Return (X, Y) of the center of cell containing provided text 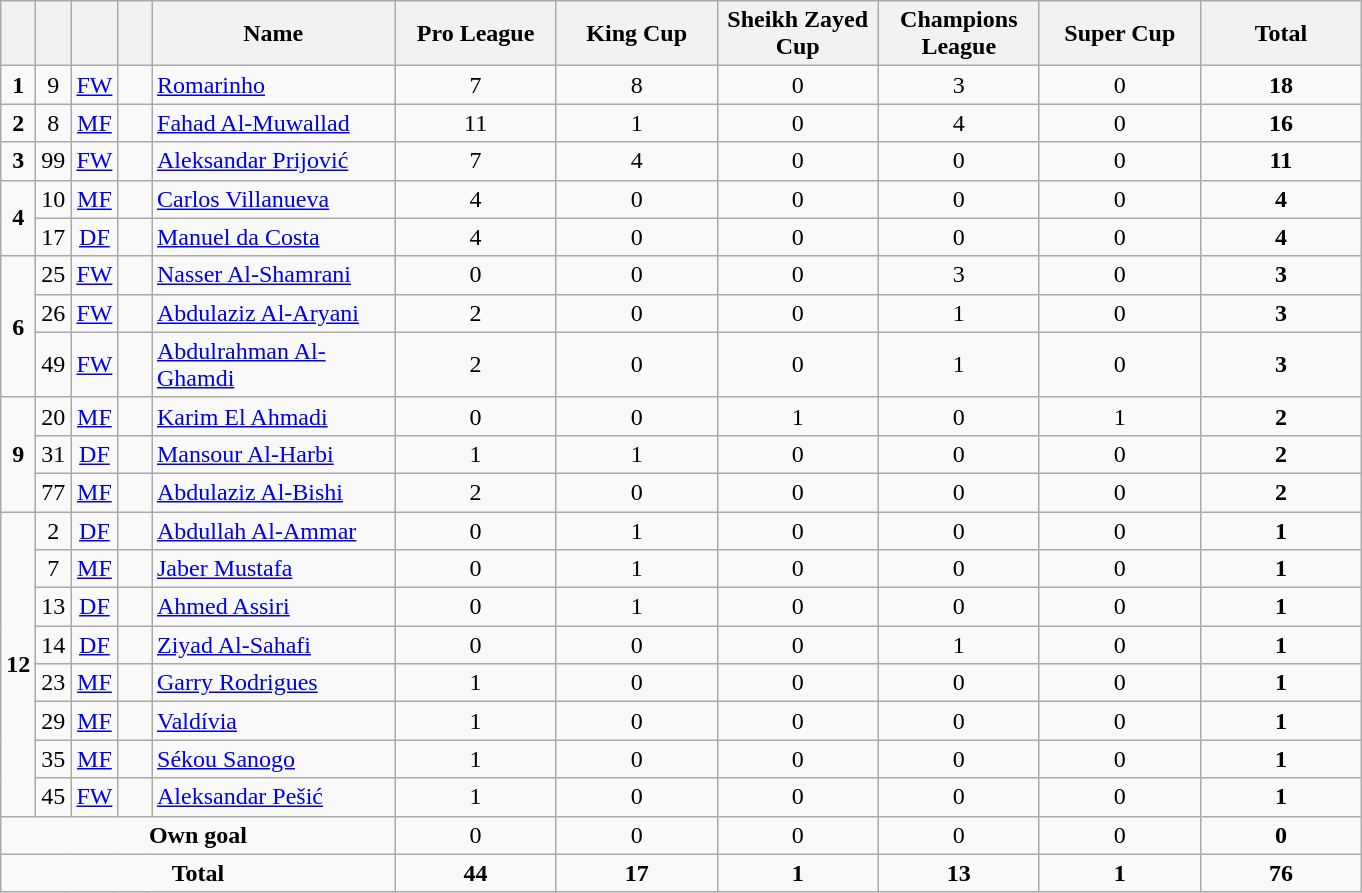
16 (1280, 123)
35 (54, 759)
Fahad Al-Muwallad (274, 123)
Garry Rodrigues (274, 683)
Mansour Al-Harbi (274, 454)
12 (18, 664)
23 (54, 683)
Ziyad Al-Sahafi (274, 645)
25 (54, 275)
Aleksandar Pešić (274, 797)
Karim El Ahmadi (274, 416)
26 (54, 313)
49 (54, 364)
20 (54, 416)
Jaber Mustafa (274, 569)
Own goal (198, 835)
Ahmed Assiri (274, 607)
31 (54, 454)
Romarinho (274, 85)
Nasser Al-Shamrani (274, 275)
18 (1280, 85)
Abdulaziz Al-Bishi (274, 492)
44 (476, 873)
Pro League (476, 34)
76 (1280, 873)
Carlos Villanueva (274, 199)
Name (274, 34)
Abdullah Al-Ammar (274, 531)
14 (54, 645)
Abdulrahman Al-Ghamdi (274, 364)
Manuel da Costa (274, 237)
King Cup (636, 34)
45 (54, 797)
77 (54, 492)
Abdulaziz Al-Aryani (274, 313)
Aleksandar Prijović (274, 161)
99 (54, 161)
10 (54, 199)
Sékou Sanogo (274, 759)
29 (54, 721)
Champions League (958, 34)
Super Cup (1120, 34)
Valdívia (274, 721)
Sheikh Zayed Cup (798, 34)
6 (18, 326)
